Determine the [X, Y] coordinate at the center of the cell enclosing the given text.  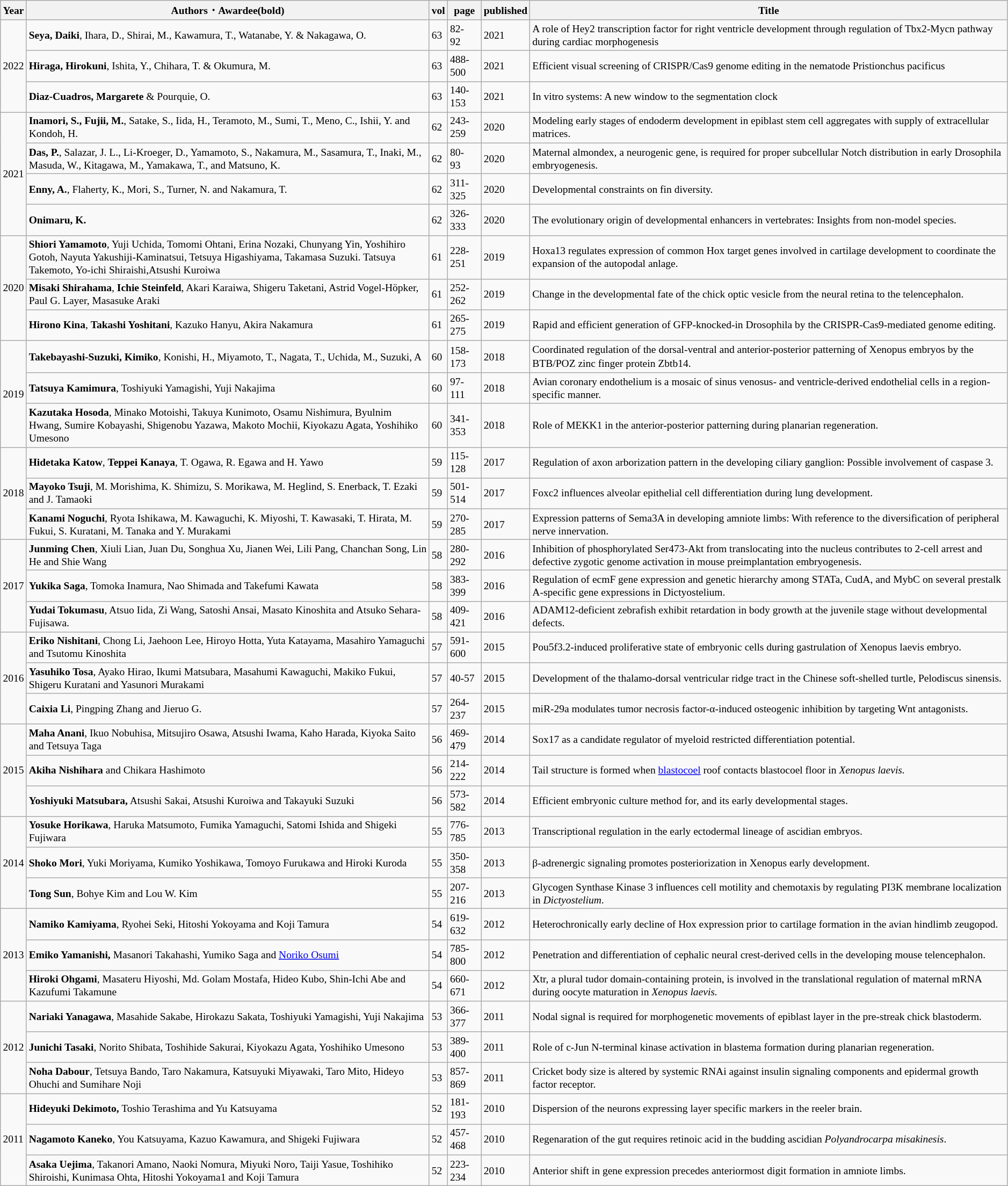
Caixia Li, Pingping Zhang and Jieruo G. [228, 709]
Diaz-Cuadros, Margarete & Pourquie, O. [228, 97]
158-173 [464, 357]
350-358 [464, 863]
Year [13, 10]
228-251 [464, 257]
270-285 [464, 524]
223-234 [464, 1170]
243-259 [464, 128]
Avian coronary endothelium is a mosaic of sinus venosus- and ventricle-derived endothelial cells in a region-specific manner. [769, 388]
Expression patterns of Sema3A in developing amniote limbs: With reference to the diversification of peripheral nerve innervation. [769, 524]
857-869 [464, 1077]
Efficient visual screening of CRISPR/Cas9 genome editing in the nematode Pristionchus pacificus [769, 66]
Change in the developmental fate of the chick optic vesicle from the neural retina to the telencephalon. [769, 294]
Role of MEKK1 in the anterior-posterior patterning during planarian regeneration. [769, 425]
Takebayashi-Suzuki, Kimiko, Konishi, H., Miyamoto, T., Nagata, T., Uchida, M., Suzuki, A [228, 357]
Eriko Nishitani, Chong Li, Jaehoon Lee, Hiroyo Hotta, Yuta Katayama, Masahiro Yamaguchi and Tsutomu Kinoshita [228, 647]
Hoxa13 regulates expression of common Hox target genes involved in cartilage development to coordinate the expansion of the autopodal anlage. [769, 257]
Cricket body size is altered by systemic RNAi against insulin signaling components and epidermal growth factor receptor. [769, 1077]
Junichi Tasaki, Norito Shibata, Toshihide Sakurai, Kiyokazu Agata, Yoshihiko Umesono [228, 1047]
ADAM12-deficient zebrafish exhibit retardation in body growth at the juvenile stage without developmental defects. [769, 617]
Role of c-Jun N-terminal kinase activation in blastema formation during planarian regeneration. [769, 1047]
Dispersion of the neurons expressing layer specific markers in the reeler brain. [769, 1109]
Efficient embryonic culture method for, and its early developmental stages. [769, 801]
Penetration and differentiation of cephalic neural crest-derived cells in the developing mouse telencephalon. [769, 955]
Maha Anani, Ikuo Nobuhisa, Mitsujiro Osawa, Atsushi Iwama, Kaho Harada, Kiyoka Saito and Tetsuya Taga [228, 739]
vol [438, 10]
469-479 [464, 739]
Hidetaka Katow, Teppei Kanaya, T. Ogawa, R. Egawa and H. Yawo [228, 463]
488-500 [464, 66]
311-325 [464, 189]
Yosuke Horikawa, Haruka Matsumoto, Fumika Yamaguchi, Satomi Ishida and Shigeki Fujiwara [228, 831]
β-adrenergic signaling promotes posteriorization in Xenopus early development. [769, 863]
page [464, 10]
Akiha Nishihara and Chikara Hashimoto [228, 770]
Yukika Saga, Tomoka Inamura, Nao Shimada and Takefumi Kawata [228, 585]
Namiko Kamiyama, Ryohei Seki, Hitoshi Yokoyama and Koji Tamura [228, 924]
Developmental constraints on fin diversity. [769, 189]
Noha Dabour, Tetsuya Bando, Taro Nakamura, Katsuyuki Miyawaki, Taro Mito, Hideyo Ohuchi and Sumihare Noji [228, 1077]
409-421 [464, 617]
40-57 [464, 678]
Maternal almondex, a neurogenic gene, is required for proper subcellular Notch distribution in early Drosophila embryogenesis. [769, 158]
82-92 [464, 35]
Development of the thalamo-dorsal ventricular ridge tract in the Chinese soft-shelled turtle, Pelodiscus sinensis. [769, 678]
Kanami Noguchi, Ryota Ishikawa, M. Kawaguchi, K. Miyoshi, T. Kawasaki, T. Hirata, M. Fukui, S. Kuratani, M. Tanaka and Y. Murakami [228, 524]
Regenaration of the gut requires retinoic acid in the budding ascidian Polyandrocarpa misakinesis. [769, 1140]
366-377 [464, 1016]
Onimaru, K. [228, 220]
Glycogen Synthase Kinase 3 influences cell motility and chemotaxis by regulating PI3K membrane localization in Dictyostelium. [769, 894]
Title [769, 10]
Nagamoto Kaneko, You Katsuyama, Kazuo Kawamura, and Shigeki Fujiwara [228, 1140]
Sox17 as a candidate regulator of myeloid restricted differentiation potential. [769, 739]
383-399 [464, 585]
252-262 [464, 294]
Yudai Tokumasu, Atsuo Iida, Zi Wang, Satoshi Ansai, Masato Kinoshita and Atsuko Sehara-Fujisawa. [228, 617]
181-193 [464, 1109]
Pou5f3.2-induced proliferative state of embryonic cells during gastrulation of Xenopus laevis embryo. [769, 647]
Emiko Yamanishi, Masanori Takahashi, Yumiko Saga and Noriko Osumi [228, 955]
115-128 [464, 463]
Tatsuya Kamimura, Toshiyuki Yamagishi, Yuji Nakajima [228, 388]
389-400 [464, 1047]
Tong Sun, Bohye Kim and Lou W. Kim [228, 894]
265-275 [464, 326]
280-292 [464, 555]
660-671 [464, 985]
207-216 [464, 894]
Rapid and efficient generation of GFP-knocked-in Drosophila by the CRISPR-Cas9-mediated genome editing. [769, 326]
Coordinated regulation of the dorsal-ventral and anterior-posterior patterning of Xenopus embryos by the BTB/POZ zinc finger protein Zbtb14. [769, 357]
Transcriptional regulation in the early ectodermal lineage of ascidian embryos. [769, 831]
140-153 [464, 97]
published [506, 10]
Hiroki Ohgami, Masateru Hiyoshi, Md. Golam Mostafa, Hideo Kubo, Shin-Ichi Abe and Kazufumi Takamune [228, 985]
Yoshiyuki Matsubara, Atsushi Sakai, Atsushi Kuroiwa and Takayuki Suzuki [228, 801]
Yasuhiko Tosa, Ayako Hirao, Ikumi Matsubara, Masahumi Kawaguchi, Makiko Fukui, Shigeru Kuratani and Yasunori Murakami [228, 678]
In vitro systems: A new window to the segmentation clock [769, 97]
Seya, Daiki, Ihara, D., Shirai, M., Kawamura, T., Watanabe, Y. & Nakagawa, O. [228, 35]
Heterochronically early decline of Hox expression prior to cartilage formation in the avian hindlimb zeugopod. [769, 924]
341-353 [464, 425]
457-468 [464, 1140]
Authors・Awardee(bold) [228, 10]
80-93 [464, 158]
776-785 [464, 831]
Anterior shift in gene expression precedes anteriormost digit formation in amniote limbs. [769, 1170]
97-111 [464, 388]
Hideyuki Dekimoto, Toshio Terashima and Yu Katsuyama [228, 1109]
Nariaki Yanagawa, Masahide Sakabe, Hirokazu Sakata, Toshiyuki Yamagishi, Yuji Nakajima [228, 1016]
Enny, A., Flaherty, K., Mori, S., Turner, N. and Nakamura, T. [228, 189]
A role of Hey2 transcription factor for right ventricle development through regulation of Tbx2-Mycn pathway during cardiac morphogenesis [769, 35]
Das, P., Salazar, J. L., Li-Kroeger, D., Yamamoto, S., Nakamura, M., Sasamura, T., Inaki, M., Masuda, W., Kitagawa, M., Yamakawa, T., and Matsuno, K. [228, 158]
Modeling early stages of endoderm development in epiblast stem cell aggregates with supply of extracellular matrices. [769, 128]
Inamori, S., Fujii, M., Satake, S., Iida, H., Teramoto, M., Sumi, T., Meno, C., Ishii, Y. and Kondoh, H. [228, 128]
326-333 [464, 220]
573-582 [464, 801]
Hiraga, Hirokuni, Ishita, Y., Chihara, T. & Okumura, M. [228, 66]
Regulation of axon arborization pattern in the developing ciliary ganglion: Possible involvement of caspase 3. [769, 463]
Foxc2 influences alveolar epithelial cell differentiation during lung development. [769, 493]
Junming Chen, Xiuli Lian, Juan Du, Songhua Xu, Jianen Wei, Lili Pang, Chanchan Song, Lin He and Shie Wang [228, 555]
Hirono Kina, Takashi Yoshitani, Kazuko Hanyu, Akira Nakamura [228, 326]
Shoko Mori, Yuki Moriyama, Kumiko Yoshikawa, Tomoyo Furukawa and Hiroki Kuroda [228, 863]
Mayoko Tsuji, M. Morishima, K. Shimizu, S. Morikawa, M. Heglind, S. Enerback, T. Ezaki and J. Tamaoki [228, 493]
501-514 [464, 493]
785-800 [464, 955]
264-237 [464, 709]
619-632 [464, 924]
Tail structure is formed when blastocoel roof contacts blastocoel floor in Xenopus laevis. [769, 770]
Misaki Shirahama, Ichie Steinfeld, Akari Karaiwa, Shigeru Taketani, Astrid Vogel-Höpker, Paul G. Layer, Masasuke Araki [228, 294]
2022 [13, 66]
Nodal signal is required for morphogenetic movements of epiblast layer in the pre-streak chick blastoderm. [769, 1016]
591-600 [464, 647]
miR-29a modulates tumor necrosis factor-α-induced osteogenic inhibition by targeting Wnt antagonists. [769, 709]
Asaka Uejima, Takanori Amano, Naoki Nomura, Miyuki Noro, Taiji Yasue, Toshihiko Shiroishi, Kunimasa Ohta, Hitoshi Yokoyama1 and Koji Tamura [228, 1170]
214-222 [464, 770]
The evolutionary origin of developmental enhancers in vertebrates: Insights from non-model species. [769, 220]
